Provide the (x, y) coordinate of the cell's center where the given text is located.  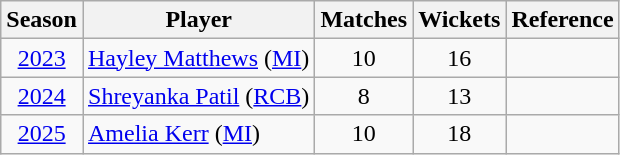
2025 (42, 134)
Reference (562, 20)
Season (42, 20)
Matches (364, 20)
Hayley Matthews (MI) (198, 58)
8 (364, 96)
2023 (42, 58)
16 (460, 58)
Wickets (460, 20)
18 (460, 134)
Shreyanka Patil (RCB) (198, 96)
2024 (42, 96)
Player (198, 20)
13 (460, 96)
Amelia Kerr (MI) (198, 134)
